Identify which cell holds the provided text, then report its [x, y] central coordinate. 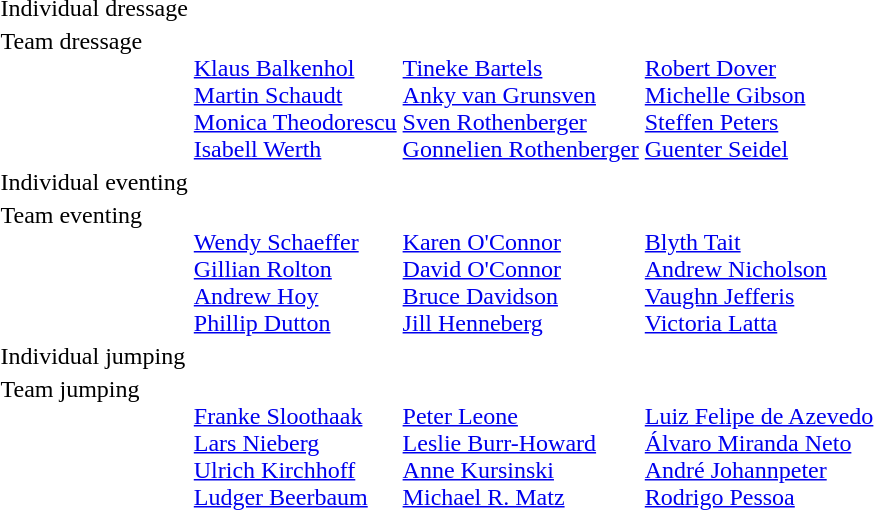
Tineke Bartels Anky van Grunsven Sven Rothenberger Gonnelien Rothenberger [520, 95]
Klaus Balkenhol Martin Schaudt Monica Theodorescu Isabell Werth [295, 95]
Karen O'Connor David O'Connor Bruce Davidson Jill Henneberg [520, 269]
Wendy Schaeffer Gillian Rolton Andrew Hoy Phillip Dutton [295, 269]
